Identify which cell holds the provided text, then report its [x, y] central coordinate. 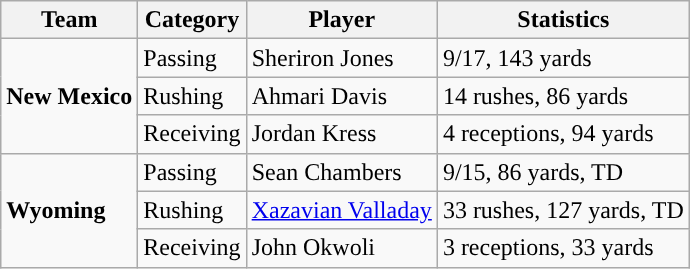
John Okwoli [342, 248]
Team [70, 20]
Xazavian Valladay [342, 210]
Player [342, 20]
Category [192, 20]
Wyoming [70, 210]
Statistics [563, 20]
14 rushes, 86 yards [563, 96]
Ahmari Davis [342, 96]
9/17, 143 yards [563, 58]
Jordan Kress [342, 134]
9/15, 86 yards, TD [563, 172]
Sean Chambers [342, 172]
New Mexico [70, 96]
33 rushes, 127 yards, TD [563, 210]
Sheriron Jones [342, 58]
3 receptions, 33 yards [563, 248]
4 receptions, 94 yards [563, 134]
